Search for the cell housing the specified text and yield its [X, Y] center coordinate. 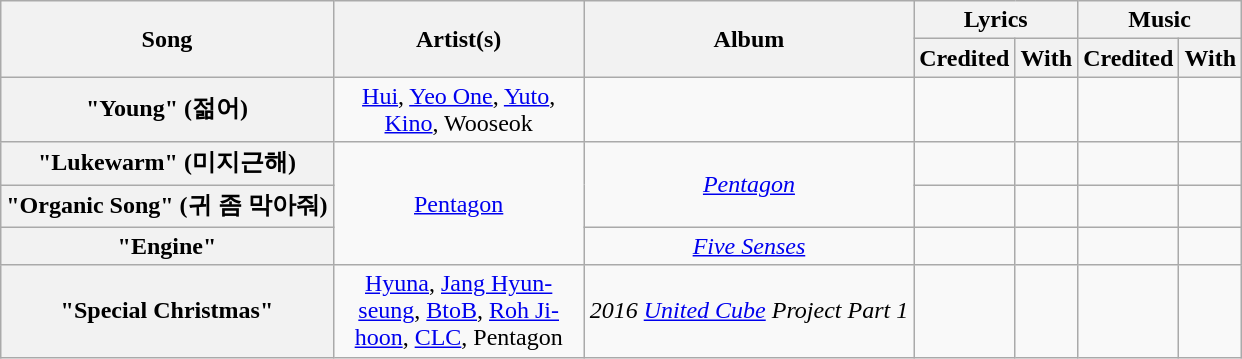
"Engine" [167, 246]
Lyrics [996, 20]
"Special Christmas" [167, 311]
"Lukewarm" (미지근해) [167, 164]
Album [748, 39]
Five Senses [748, 246]
Music [1160, 20]
"Young" (젊어) [167, 110]
Hyuna, Jang Hyun-seung, BtoB, Roh Ji-hoon, CLC, Pentagon [458, 311]
"Organic Song" (귀 좀 막아줘) [167, 206]
2016 United Cube Project Part 1 [748, 311]
Hui, Yeo One, Yuto, Kino, Wooseok [458, 110]
Artist(s) [458, 39]
Song [167, 39]
